Identify which cell holds the provided text, then report its [X, Y] central coordinate. 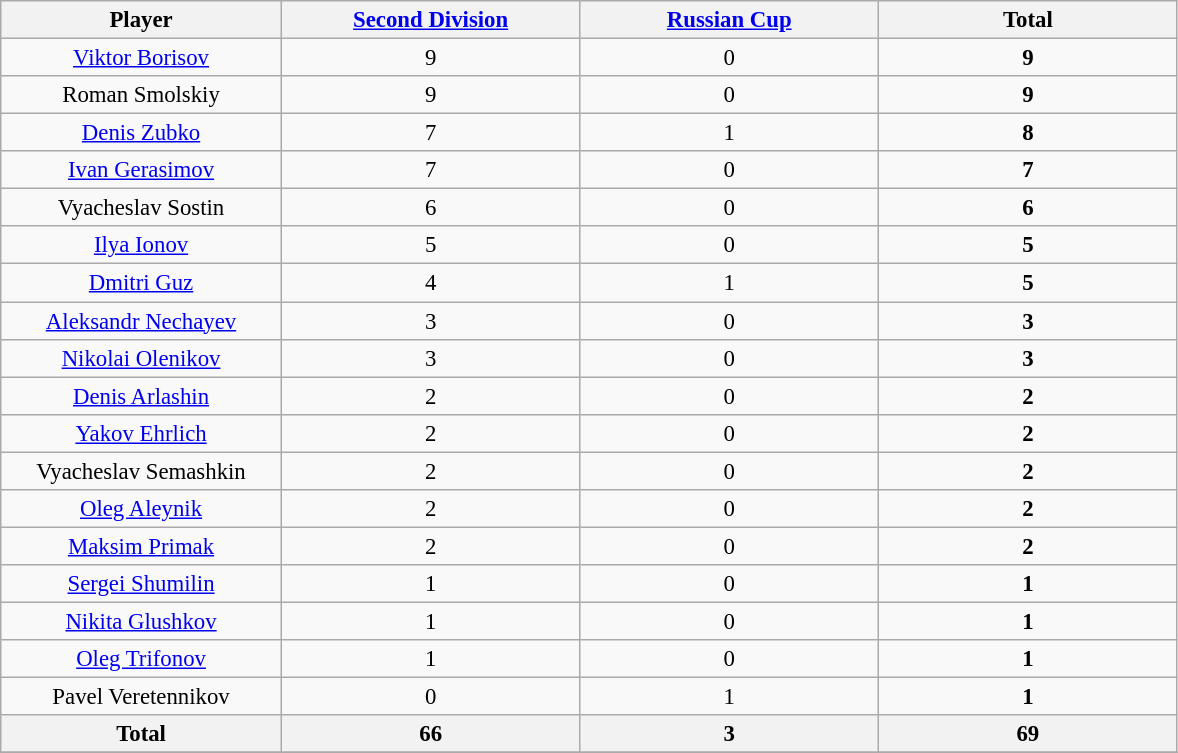
Vyacheslav Sostin [142, 208]
Oleg Trifonov [142, 659]
Vyacheslav Semashkin [142, 471]
Maksim Primak [142, 546]
Viktor Borisov [142, 58]
69 [1028, 734]
Denis Arlashin [142, 396]
4 [430, 283]
Russian Cup [730, 20]
Roman Smolskiy [142, 95]
Dmitri Guz [142, 283]
Player [142, 20]
Denis Zubko [142, 133]
Pavel Veretennikov [142, 697]
Sergei Shumilin [142, 584]
Ivan Gerasimov [142, 170]
Nikita Glushkov [142, 621]
8 [1028, 133]
Second Division [430, 20]
Yakov Ehrlich [142, 433]
66 [430, 734]
Oleg Aleynik [142, 509]
Nikolai Olenikov [142, 358]
Aleksandr Nechayev [142, 321]
Ilya Ionov [142, 245]
